Capture the cell that displays the provided text and extract its [X, Y] central coordinate. 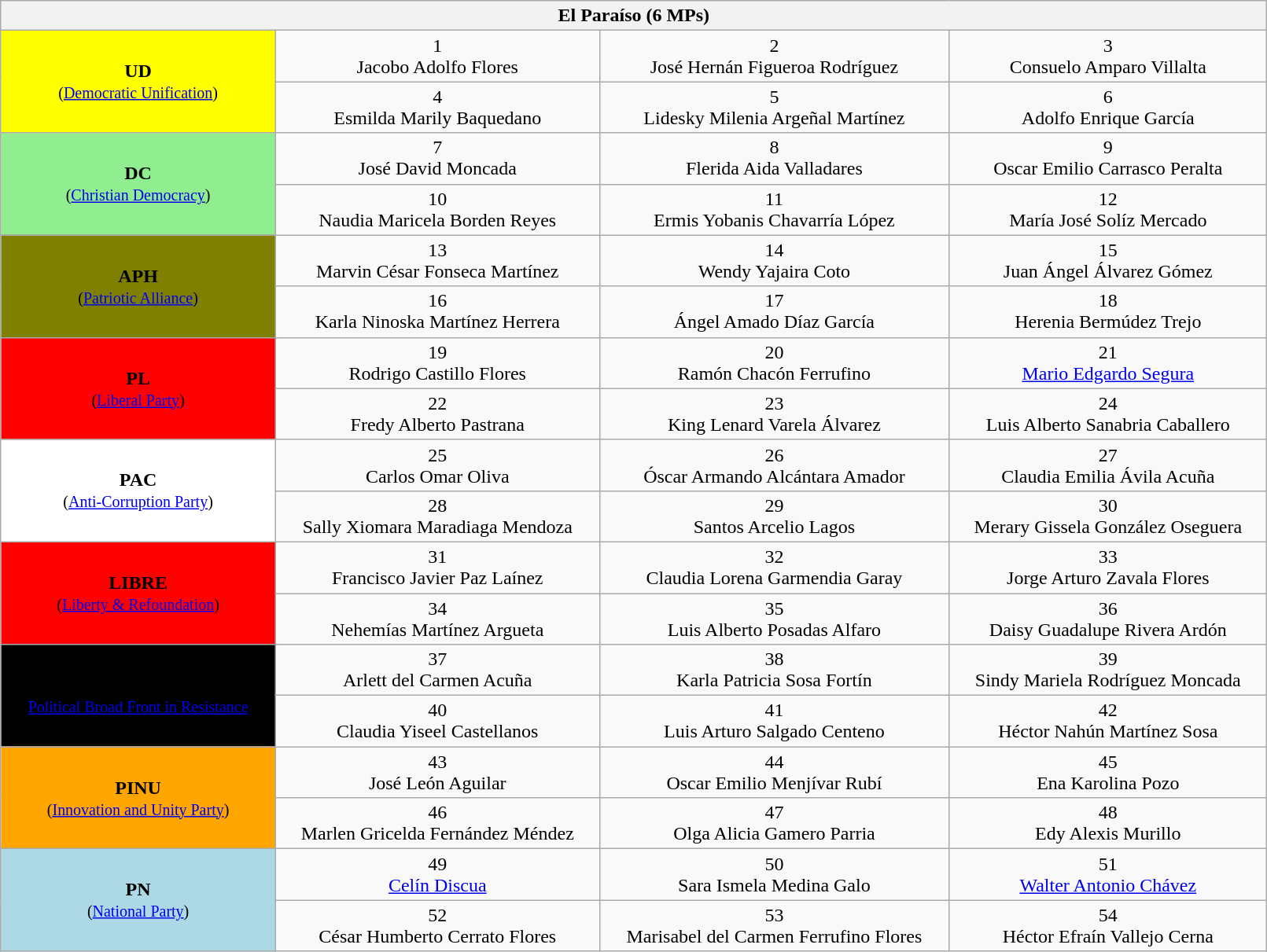
20Ramón Chacón Ferrufino [774, 363]
El Paraíso (6 MPs) [634, 16]
23King Lenard Varela Álvarez [774, 414]
11Ermis Yobanis Chavarría López [774, 209]
8Flerida Aida Valladares [774, 159]
37Arlett del Carmen Acuña [437, 670]
29Santos Arcelio Lagos [774, 516]
FAPER(Political Broad Front in Resistance) [138, 696]
6Adolfo Enrique García [1108, 107]
44Oscar Emilio Menjívar Rubí [774, 772]
51Walter Antonio Chávez [1108, 874]
9Oscar Emilio Carrasco Peralta [1108, 159]
DC(Christian Democracy) [138, 184]
32Claudia Lorena Garmendia Garay [774, 568]
50Sara Ismela Medina Galo [774, 874]
25Carlos Omar Oliva [437, 465]
43José León Aguilar [437, 772]
7José David Moncada [437, 159]
13Marvin César Fonseca Martínez [437, 261]
1Jacobo Adolfo Flores [437, 57]
4Esmilda Marily Baquedano [437, 107]
21Mario Edgardo Segura [1108, 363]
LIBRE(Liberty & Refoundation) [138, 593]
PINU(Innovation and Unity Party) [138, 798]
2José Hernán Figueroa Rodríguez [774, 57]
30Merary Gissela González Oseguera [1108, 516]
16Karla Ninoska Martínez Herrera [437, 311]
45Ena Karolina Pozo [1108, 772]
15Juan Ángel Álvarez Gómez [1108, 261]
39Sindy Mariela Rodríguez Moncada [1108, 670]
26Óscar Armando Alcántara Amador [774, 465]
12María José Solíz Mercado [1108, 209]
24Luis Alberto Sanabria Caballero [1108, 414]
35Luis Alberto Posadas Alfaro [774, 618]
40Claudia Yiseel Castellanos [437, 722]
3Consuelo Amparo Villalta [1108, 57]
5Lidesky Milenia Argeñal Martínez [774, 107]
41Luis Arturo Salgado Centeno [774, 722]
53Marisabel del Carmen Ferrufino Flores [774, 926]
33Jorge Arturo Zavala Flores [1108, 568]
54Héctor Efraín Vallejo Cerna [1108, 926]
49Celín Discua [437, 874]
19Rodrigo Castillo Flores [437, 363]
52César Humberto Cerrato Flores [437, 926]
10Naudia Maricela Borden Reyes [437, 209]
27Claudia Emilia Ávila Acuña [1108, 465]
36Daisy Guadalupe Rivera Ardón [1108, 618]
34Nehemías Martínez Argueta [437, 618]
APH(Patriotic Alliance) [138, 286]
17Ángel Amado Díaz García [774, 311]
PL(Liberal Party) [138, 388]
46Marlen Gricelda Fernández Méndez [437, 824]
47Olga Alicia Gamero Parria [774, 824]
22Fredy Alberto Pastrana [437, 414]
PN(National Party) [138, 900]
14Wendy Yajaira Coto [774, 261]
31Francisco Javier Paz Laínez [437, 568]
48Edy Alexis Murillo [1108, 824]
38Karla Patricia Sosa Fortín [774, 670]
UD(Democratic Unification) [138, 82]
42Héctor Nahún Martínez Sosa [1108, 722]
PAC(Anti-Corruption Party) [138, 491]
18Herenia Bermúdez Trejo [1108, 311]
28Sally Xiomara Maradiaga Mendoza [437, 516]
